Find where the given text appears and provide that cell's center as [x, y] coordinate. 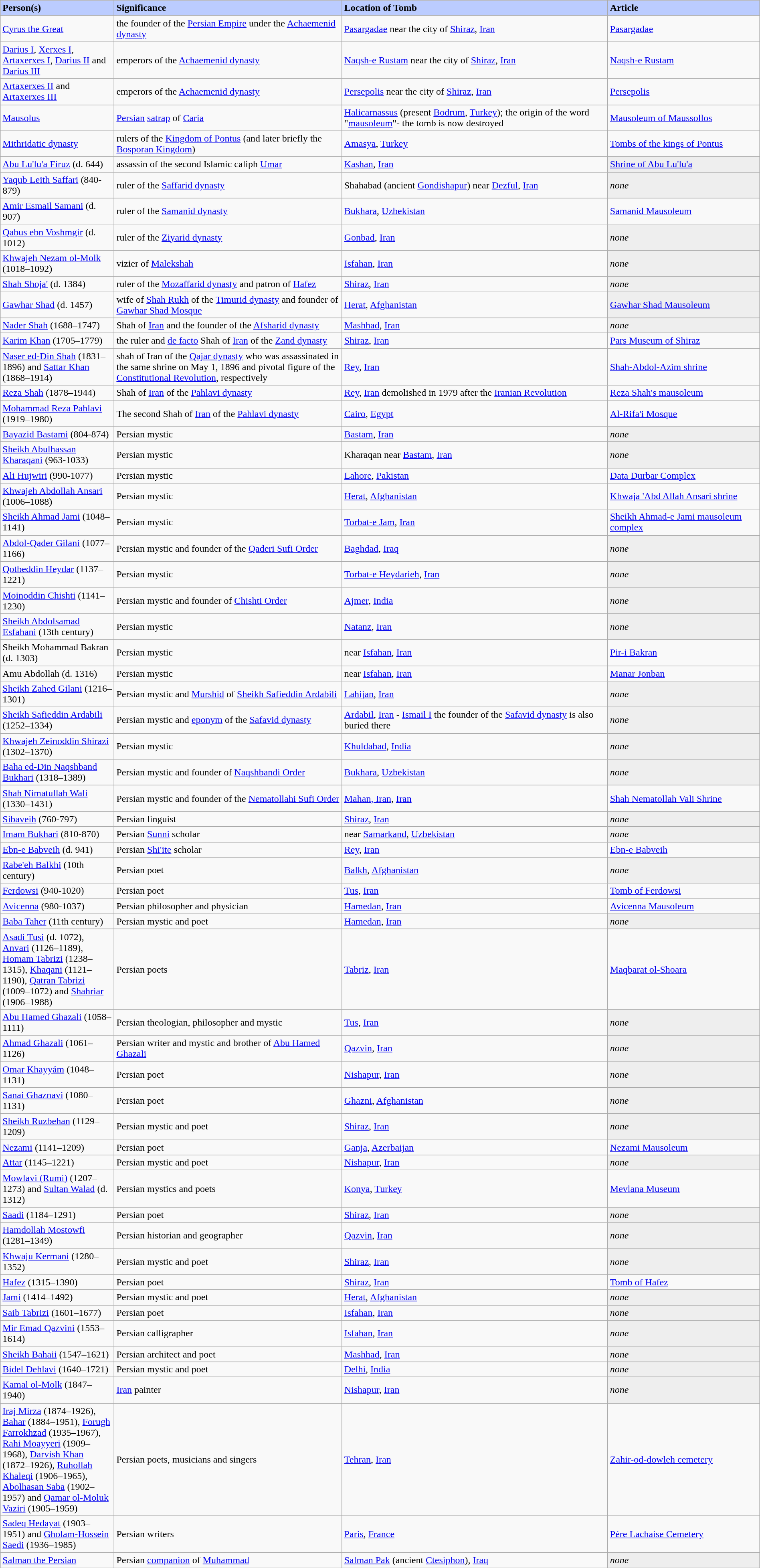
Sheikh Mohammad Bakran (d. 1303) [57, 653]
Persian architect and poet [228, 1354]
Mowlavi (Rumi) (1207–1273) and Sultan Walad (d. 1312) [57, 1189]
Persian calligrapher [228, 1333]
Zahir-od-dowleh cemetery [684, 1459]
Qotbeddin Heydar (1137–1221) [57, 574]
Persian Shi'ite scholar [228, 850]
Saadi (1184–1291) [57, 1215]
Baghdad, Iraq [475, 548]
Abu Lu'lu'a Firuz (d. 644) [57, 164]
Tehran, Iran [475, 1459]
Nader Shah (1688–1747) [57, 326]
Abu Hamed Ghazali (1058–1111) [57, 1022]
Nezami (1141–1209) [57, 1147]
Mausoleum of Maussollos [684, 118]
Sheikh Ahmad-e Jami mausoleum complex [684, 522]
Ajmer, India [475, 601]
Gawhar Shad (d. 1457) [57, 305]
Paris, France [475, 1534]
Pars Museum of Shiraz [684, 341]
Mahan, Iran, Iran [475, 799]
Persian poets, musicians and singers [228, 1459]
Persian linguist [228, 819]
Mevlana Museum [684, 1189]
Avicenna (980-1037) [57, 906]
Persian mystic and founder of the Qaderi Sufi Order [228, 548]
Maqbarat ol-Shoara [684, 969]
Persian mystic and founder of Naqshbandi Order [228, 772]
Sanai Ghaznavi (1080–1131) [57, 1101]
Baba Taher (11th century) [57, 921]
Reza Shah (1878–1944) [57, 393]
rulers of the Kingdom of Pontus (and later briefly the Bosporan Kingdom) [228, 144]
Ganja, Azerbaijan [475, 1147]
Hamdollah Mostowfi (1281–1349) [57, 1236]
Pasargadae near the city of Shiraz, Iran [475, 29]
Shah of Iran and the founder of the Afsharid dynasty [228, 326]
Ebn-e Babveih [684, 850]
Natanz, Iran [475, 626]
Sheikh Bahaii (1547–1621) [57, 1354]
wife of Shah Rukh of the Timurid dynasty and founder of Gawhar Shad Mosque [228, 305]
Location of Tomb [475, 8]
Shah Nimatullah Wali (1330–1431) [57, 799]
Persian writers [228, 1534]
Persian mystic and eponym of the Safavid dynasty [228, 720]
Persian mystic and founder of Chishti Order [228, 601]
Persian mystic and founder of the Nematollahi Sufi Order [228, 799]
Torbat-e Jam, Iran [475, 522]
Gawhar Shad Mausoleum [684, 305]
Omar Khayyám (1048–1131) [57, 1074]
Samanid Mausoleum [684, 211]
Père Lachaise Cemetery [684, 1534]
Khwaju Kermani (1280–1352) [57, 1261]
Sadeq Hedayat (1903–1951) and Gholam-Hossein Saedi (1936–1985) [57, 1534]
Manar Jonban [684, 673]
Persian mystic and Murshid of Sheikh Safieddin Ardabili [228, 694]
Khuldabad, India [475, 747]
Persian companion of Muhammad [228, 1560]
Shah Shoja' (d. 1384) [57, 284]
Shahabad (ancient Gondishapur) near Dezful, Iran [475, 185]
ruler of the Saffarid dynasty [228, 185]
Article [684, 8]
Persepolis near the city of Shiraz, Iran [475, 91]
Darius I, Xerxes I, Artaxerxes I, Darius II and Darius III [57, 60]
Rey, Iran demolished in 1979 after the Iranian Revolution [475, 393]
Lahijan, Iran [475, 694]
Persian writer and mystic and brother of Abu Hamed Ghazali [228, 1048]
Saib Tabrizi (1601–1677) [57, 1313]
Sheikh Ruzbehan (1129–1209) [57, 1127]
Mir Emad Qazvini (1553–1614) [57, 1333]
ruler of the Samanid dynasty [228, 211]
Amasya, Turkey [475, 144]
Balkh, Afghanistan [475, 870]
Sheikh Abulhassan Kharaqani (963-1033) [57, 455]
Shrine of Abu Lu'lu'a [684, 164]
Person(s) [57, 8]
Persian historian and geographer [228, 1236]
assassin of the second Islamic caliph Umar [228, 164]
Tabriz, Iran [475, 969]
Torbat-e Heydarieh, Iran [475, 574]
Reza Shah's mausoleum [684, 393]
Halicarnassus (present Bodrum, Turkey); the origin of the word "mausoleum"- the tomb is now destroyed [475, 118]
Iran painter [228, 1390]
Qabus ebn Voshmgir (d. 1012) [57, 237]
Delhi, India [475, 1369]
Ghazni, Afghanistan [475, 1101]
Data Durbar Complex [684, 475]
Shah-Abdol-Azim shrine [684, 367]
Bidel Dehlavi (1640–1721) [57, 1369]
Khwaja 'Abd Allah Ansari shrine [684, 496]
Pir-i Bakran [684, 653]
Al-Rifa'i Mosque [684, 414]
Attar (1145–1221) [57, 1163]
Imam Bukhari (810-870) [57, 834]
Kharaqan near Bastam, Iran [475, 455]
Salman Pak (ancient Ctesiphon), Iraq [475, 1560]
Khwajeh Zeinoddin Shirazi (1302–1370) [57, 747]
Naser ed-Din Shah (1831–1896) and Sattar Khan (1868–1914) [57, 367]
Yaqub Leith Saffari (840-879) [57, 185]
Bastam, Iran [475, 434]
Nezami Mausoleum [684, 1147]
Persian satrap of Caria [228, 118]
Karim Khan (1705–1779) [57, 341]
Asadi Tusi (d. 1072), Anvari (1126–1189), Homam Tabrizi (1238–1315), Khaqani (1121–1190), Qatran Tabrizi (1009–1072) and Shahriar (1906–1988) [57, 969]
Lahore, Pakistan [475, 475]
Kashan, Iran [475, 164]
Baha ed-Din Naqshband Bukhari (1318–1389) [57, 772]
Persian philosopher and physician [228, 906]
Tombs of the kings of Pontus [684, 144]
Persian Sunni scholar [228, 834]
Sheikh Ahmad Jami (1048–1141) [57, 522]
Bayazid Bastami (804-874) [57, 434]
Persian poets [228, 969]
Ahmad Ghazali (1061–1126) [57, 1048]
Cyrus the Great [57, 29]
Shah of Iran of the Pahlavi dynasty [228, 393]
Sheikh Abdolsamad Esfahani (13th century) [57, 626]
vizier of Malekshah [228, 263]
Salman the Persian [57, 1560]
Konya, Turkey [475, 1189]
Amu Abdollah (d. 1316) [57, 673]
ruler of the Mozaffarid dynasty and patron of Hafez [228, 284]
Rabe'eh Balkhi (10th century) [57, 870]
the founder of the Persian Empire under the Achaemenid dynasty [228, 29]
Pasargadae [684, 29]
Khwajeh Nezam ol-Molk (1018–1092) [57, 263]
Persian mystics and poets [228, 1189]
Avicenna Mausoleum [684, 906]
Significance [228, 8]
Hafez (1315–1390) [57, 1282]
Ardabil, Iran - Ismail I the founder of the Safavid dynasty is also buried there [475, 720]
ruler of the Ziyarid dynasty [228, 237]
Moinoddin Chishti (1141–1230) [57, 601]
Amir Esmail Samani (d. 907) [57, 211]
Gonbad, Iran [475, 237]
Abdol-Qader Gilani (1077–1166) [57, 548]
Sheikh Safieddin Ardabili (1252–1334) [57, 720]
The second Shah of Iran of the Pahlavi dynasty [228, 414]
Ebn-e Babveih (d. 941) [57, 850]
Ali Hujwiri (990-1077) [57, 475]
Sibaveih (760-797) [57, 819]
Mohammad Reza Pahlavi (1919–1980) [57, 414]
Persian theologian, philosopher and mystic [228, 1022]
the ruler and de facto Shah of Iran of the Zand dynasty [228, 341]
Naqsh-e Rustam near the city of Shiraz, Iran [475, 60]
Jami (1414–1492) [57, 1297]
Ferdowsi (940-1020) [57, 891]
near Samarkand, Uzbekistan [475, 834]
Kamal ol-Molk (1847–1940) [57, 1390]
Mausolus [57, 118]
Khwajeh Abdollah Ansari (1006–1088) [57, 496]
Shah Nematollah Vali Shrine [684, 799]
Cairo, Egypt [475, 414]
Tomb of Hafez [684, 1282]
Mithridatic dynasty [57, 144]
Artaxerxes II and Artaxerxes III [57, 91]
Naqsh-e Rustam [684, 60]
Persepolis [684, 91]
Sheikh Zahed Gilani (1216–1301) [57, 694]
Tomb of Ferdowsi [684, 891]
